For the text-containing cell, return its midpoint in [X, Y] coordinate format. 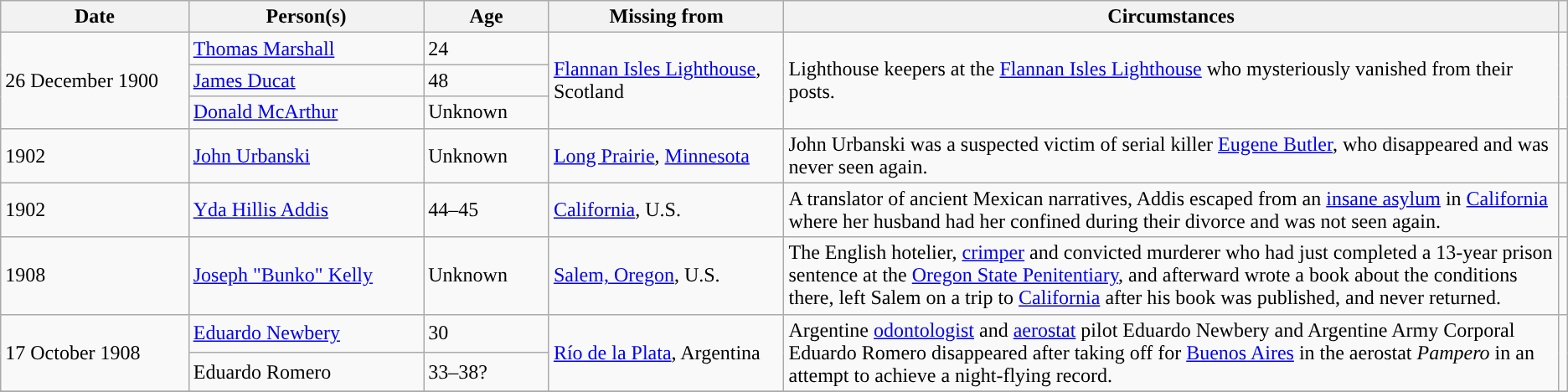
Joseph "Bunko" Kelly [307, 276]
24 [487, 49]
1908 [95, 276]
Salem, Oregon, U.S. [667, 276]
33–38? [487, 372]
James Ducat [307, 80]
Eduardo Romero [307, 372]
Person(s) [307, 17]
Long Prairie, Minnesota [667, 156]
Thomas Marshall [307, 49]
California, U.S. [667, 209]
17 October 1908 [95, 353]
30 [487, 333]
Donald McArthur [307, 112]
Río de la Plata, Argentina [667, 353]
Missing from [667, 17]
44–45 [487, 209]
John Urbanski was a suspected victim of serial killer Eugene Butler, who disappeared and was never seen again. [1171, 156]
Circumstances [1171, 17]
Flannan Isles Lighthouse, Scotland [667, 80]
Eduardo Newbery [307, 333]
John Urbanski [307, 156]
Yda Hillis Addis [307, 209]
Age [487, 17]
Lighthouse keepers at the Flannan Isles Lighthouse who mysteriously vanished from their posts. [1171, 80]
26 December 1900 [95, 80]
48 [487, 80]
Date [95, 17]
